Return [x, y] of the center of cell containing provided text 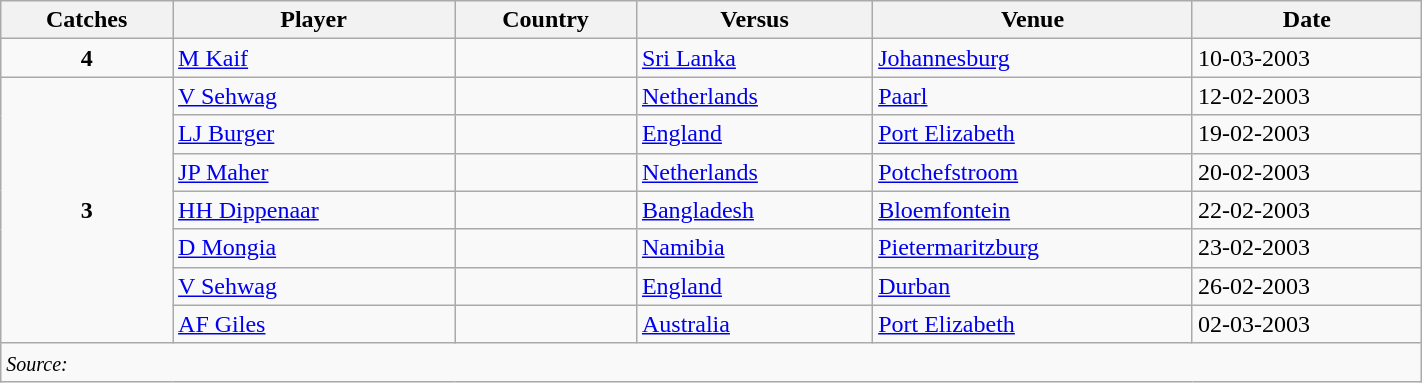
02-03-2003 [1306, 324]
Date [1306, 20]
Bloemfontein [1033, 210]
Pietermaritzburg [1033, 248]
Country [546, 20]
Player [314, 20]
22-02-2003 [1306, 210]
Bangladesh [754, 210]
Johannesburg [1033, 58]
12-02-2003 [1306, 96]
M Kaif [314, 58]
LJ Burger [314, 134]
JP Maher [314, 172]
Sri Lanka [754, 58]
Source: [711, 362]
20-02-2003 [1306, 172]
Versus [754, 20]
23-02-2003 [1306, 248]
Namibia [754, 248]
Paarl [1033, 96]
19-02-2003 [1306, 134]
4 [87, 58]
Potchefstroom [1033, 172]
Catches [87, 20]
HH Dippenaar [314, 210]
Durban [1033, 286]
AF Giles [314, 324]
10-03-2003 [1306, 58]
Venue [1033, 20]
3 [87, 210]
D Mongia [314, 248]
Australia [754, 324]
26-02-2003 [1306, 286]
